Identify which cell holds the provided text, then report its [X, Y] central coordinate. 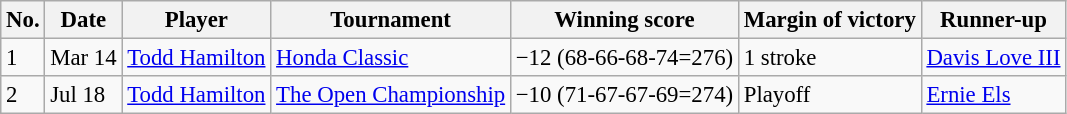
Honda Classic [391, 58]
2 [23, 95]
Margin of victory [830, 20]
Davis Love III [994, 58]
Ernie Els [994, 95]
Tournament [391, 20]
Jul 18 [84, 95]
Player [196, 20]
1 stroke [830, 58]
The Open Championship [391, 95]
Date [84, 20]
No. [23, 20]
Mar 14 [84, 58]
−12 (68-66-68-74=276) [624, 58]
Runner-up [994, 20]
Playoff [830, 95]
Winning score [624, 20]
−10 (71-67-67-69=274) [624, 95]
1 [23, 58]
